Find where the given text appears and provide that cell's center as (X, Y) coordinate. 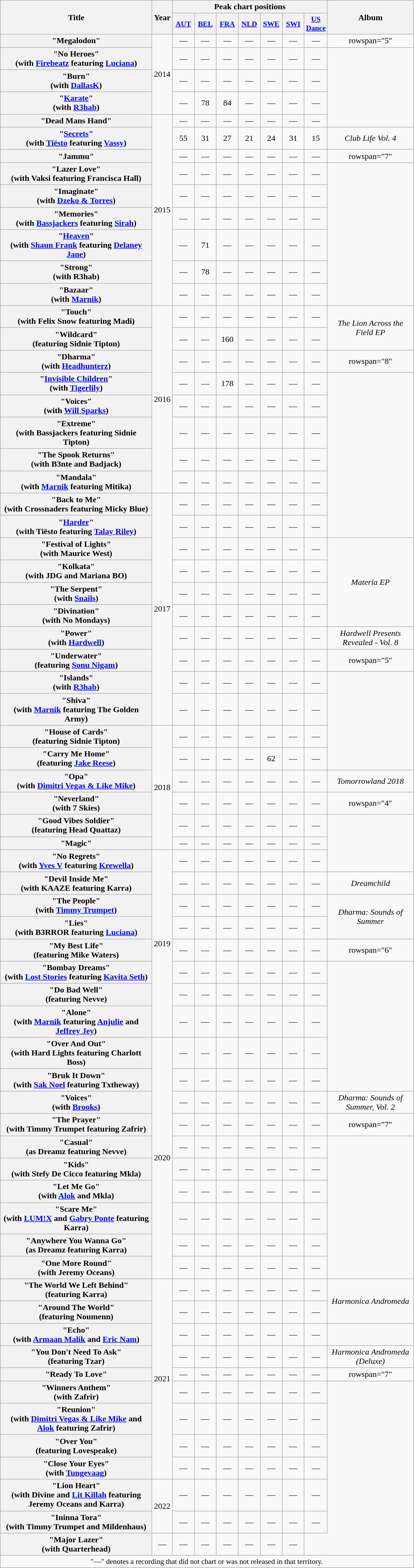
"The Serpent" (with Snails) (76, 593)
"Over You" (featuring Lovespeake) (76, 1446)
"Lies" (with B3RROR featuring Luciana) (76, 928)
24 (271, 138)
2021 (162, 1379)
"Kids" (with Stefy De Cicco featuring Mkla) (76, 1169)
"Bazaar" (with Marnik) (76, 295)
"Wildcard" (featuring Sidnie Tipton) (76, 339)
"Strong" (with R3hab) (76, 272)
"Devil Inside Me" (with KAAZE featuring Karra) (76, 883)
rowspan="8" (370, 361)
Peak chart positions (250, 7)
Dharma: Sounds of Summer, Vol. 2 (370, 1102)
"Extreme" (with Bassjackers featuring Sidnie Tipton) (76, 433)
Tomorrowland 2018 (370, 781)
"Around The World" (featuring Noumenn) (76, 1312)
Year (162, 17)
"Kolkata" (with JDG and Mariana BO) (76, 571)
2020 (162, 1158)
"Casual" (as Dreamz featuring Nevve) (76, 1147)
2019 (162, 943)
"Dead Mans Hand" (76, 121)
2015 (162, 210)
rowspan="6" (370, 950)
"Underwater" (featuring Sonu Nigam) (76, 660)
"Voices" (with Will Sparks) (76, 406)
55 (183, 138)
84 (227, 103)
"The World We Left Behind" (featuring Karra) (76, 1289)
The Lion Across the Field EP (370, 328)
"Winners Anthem" (with Zafrir) (76, 1392)
"Mandala" (with Marnik featuring Mitika) (76, 482)
"House of Cards" (featuring Sidnie Tipton) (76, 737)
160 (227, 339)
"No Regrets" (with Yves V featuring Krewella) (76, 861)
21 (249, 138)
"Over And Out" (with Hard Lights featuring Charlott Boss) (76, 1053)
"No Heroes" (with Firebeatz featuring Luciana) (76, 58)
"Bruk It Down" (with Sak Noel featuring Txtheway) (76, 1080)
"Karate" (with R3hab) (76, 103)
AUT (183, 24)
Title (76, 17)
"Good Vibes Soldier" (featuring Head Quattaz) (76, 826)
"Harder"(with Tiësto featuring Talay Riley) (76, 526)
"My Best Life" (featuring Mike Waters) (76, 950)
"Jammu" (76, 156)
"Shiva" (with Marnik featuring The Golden Army) (76, 709)
71 (205, 245)
Dharma: Sounds of Summer (370, 916)
"Opa" (with Dimitri Vegas & Like Mike) (76, 781)
178 (227, 384)
"Touch" (with Felix Snow featuring Madi) (76, 317)
"Alone"(with Marnik featuring Anjulie and Jeffrey Jey) (76, 1022)
"Lion Heart" (with Divine and Lit Killah featuring Jeremy Oceans and Karra) (76, 1495)
2016 (162, 399)
"Echo" (with Armaan Malik and Eric Nam) (76, 1334)
"Major Lazer" (with Quarterhead) (76, 1544)
"One More Round" (with Jeremy Oceans) (76, 1268)
"Dharma" (with Headhunterz) (76, 361)
"Secrets" (with Tiësto featuring Vassy) (76, 138)
"Do Bad Well"(featuring Nevve) (76, 995)
"—" denotes a recording that did not chart or was not released in that territory. (207, 1561)
"Voices" (with Brooks) (76, 1102)
"Reunion" (with Dimitri Vegas & Like Mike and Alok featuring Zafrir) (76, 1419)
"Megalodon" (76, 41)
NLD (249, 24)
"Divination" (with No Mondays) (76, 616)
"Heaven" (with Shaun Frank featuring Delaney Jane) (76, 245)
BEL (205, 24)
rowspan="4" (370, 803)
Harmonica Andromeda (370, 1301)
Hardwell Presents Revealed - Vol. 8 (370, 638)
"Anywhere You Wanna Go" (as Dreamz featuring Karra) (76, 1245)
"The Spook Returns" (with B3nte and Badjack) (76, 460)
"Memories" (with Bassjackers featuring Sirah) (76, 218)
Club Life Vol. 4 (370, 138)
"Festival of Lights" (with Maurice West) (76, 549)
Dreamchild (370, 883)
2018 (162, 787)
2014 (162, 74)
"Neverland" (with 7 Skies) (76, 803)
2022 (162, 1506)
"Lazer Love" (with Vaksi featuring Francisca Hall) (76, 173)
"Magic" (76, 843)
62 (271, 758)
"Ininna Tora" (with Timmy Trumpet and Mildenhaus) (76, 1522)
Materia EP (370, 582)
"Scare Me" (with LUM!X and Gabry Ponte featuring Karra) (76, 1218)
"Burn" (with DallasK) (76, 81)
"Power" (with Hardwell) (76, 638)
"Ready To Love" (76, 1374)
"Close Your Eyes" (with Tungevaag) (76, 1468)
SWE (271, 24)
"Let Me Go" (with Alok and Mkla) (76, 1192)
"Invisible Children" (with Tigerlily) (76, 384)
"Islands" (with R3hab) (76, 682)
15 (316, 138)
"Carry Me Home" (featuring Jake Reese) (76, 758)
"Back to Me" (with Crossnaders featuring Micky Blue) (76, 504)
"The Prayer" (with Timmy Trumpet featuring Zafrir) (76, 1124)
USDance (316, 24)
"The People" (with Timmy Trumpet) (76, 905)
SWI (293, 24)
FRA (227, 24)
"You Don't Need To Ask" (featuring Tzar) (76, 1357)
"Imaginate" (with Dzeko & Torres) (76, 196)
27 (227, 138)
2017 (162, 609)
"Bombay Dreams" (with Lost Stories featuring Kavita Seth) (76, 972)
Album (370, 17)
Harmonica Andromeda (Deluxe) (370, 1357)
